Provide the [x, y] coordinate of the cell's center where the given text is located.  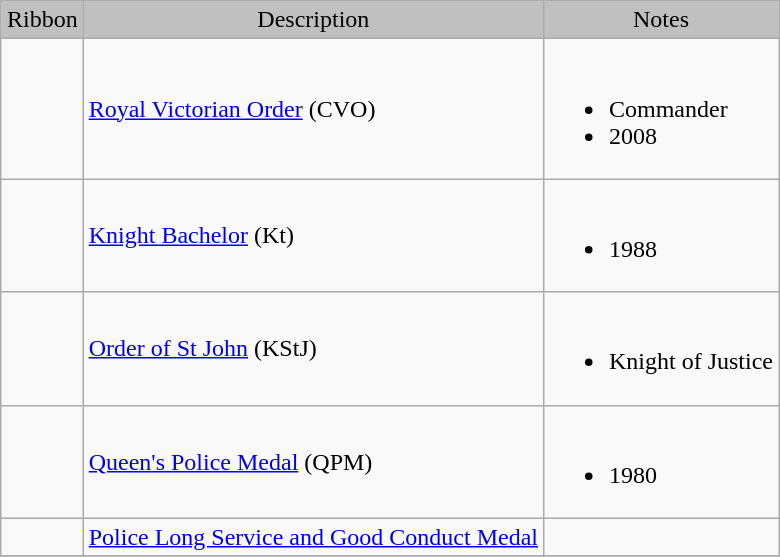
Police Long Service and Good Conduct Medal [313, 537]
1988 [660, 236]
Description [313, 20]
Queen's Police Medal (QPM) [313, 462]
Notes [660, 20]
Royal Victorian Order (CVO) [313, 109]
Ribbon [42, 20]
Knight of Justice [660, 348]
Order of St John (KStJ) [313, 348]
Knight Bachelor (Kt) [313, 236]
Commander2008 [660, 109]
1980 [660, 462]
